Search for the cell housing the specified text and yield its [X, Y] center coordinate. 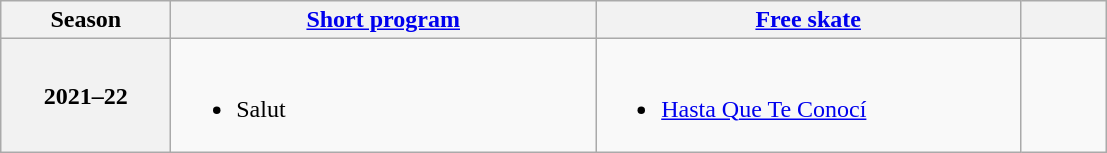
Short program [384, 20]
Salut [384, 96]
Free skate [808, 20]
Hasta Que Te Conocí [808, 96]
Season [86, 20]
2021–22 [86, 96]
